Identify which cell holds the provided text, then report its [x, y] central coordinate. 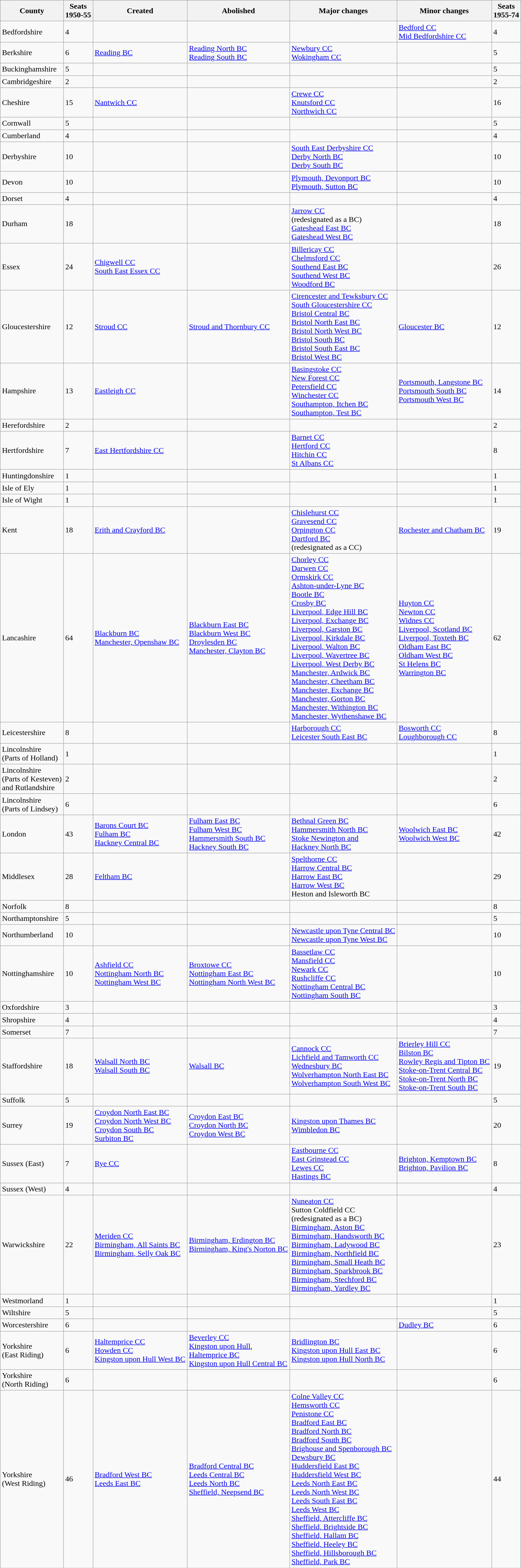
Suffolk [32, 1100]
Gloucestershire [32, 327]
Cheshire [32, 102]
Croydon North East BCCroydon North West BCCroydon South BCSurbiton BC [140, 1125]
Cornwall [32, 123]
Erith and Crayford BC [140, 530]
Croydon East BCCroydon North BCCroydon West BC [238, 1125]
46 [78, 1479]
Newcastle upon Tyne Central BCNewcastle upon Tyne West BC [343, 935]
Brighton, Kemptown BCBrighton, Pavilion BC [444, 1163]
Cannock CCLichfield and Tamworth CCWednesbury BCWolverhampton North East BCWolverhampton South West BC [343, 1066]
Bethnal Green BCHammersmith North BCStoke Newington andHackney North BC [343, 834]
London [32, 834]
Norfolk [32, 906]
Major changes [343, 11]
26 [507, 266]
Broxtowe CCNottingham East BCNottingham North West BC [238, 973]
Nottinghamshire [32, 973]
Lincolnshire(Parts of Lindsey) [32, 804]
Spelthorne CCHarrow Central BCHarrow East BCHarrow West BCHeston and Isleworth BC [343, 876]
44 [507, 1479]
22 [78, 1245]
Kent [32, 530]
Rye CC [140, 1163]
Middlesex [32, 876]
Sussex (West) [32, 1189]
Haltemprice CCHowden CCKingston upon Hull West BC [140, 1350]
Birmingham, Erdington BCBirmingham, King's Norton BC [238, 1245]
Reading North BCReading South BC [238, 53]
Leicestershire [32, 732]
16 [507, 102]
Huntingdonshire [32, 476]
62 [507, 638]
Lancashire [32, 638]
Barnet CCHertford CCHitchin CCSt Albans CC [343, 450]
Surrey [32, 1125]
Gloucester BC [444, 327]
Feltham BC [140, 876]
Dorset [32, 198]
Crewe CCKnutsford CCNorthwich CC [343, 102]
Yorkshire(North Riding) [32, 1380]
64 [78, 638]
Shropshire [32, 1020]
Portsmouth, Langstone BCPortsmouth South BCPortsmouth West BC [444, 391]
Brierley Hill CCBilston BCRowley Regis and Tipton BCStoke-on-Trent Central BCStoke-on-Trent North BCStoke-on-Trent South BC [444, 1066]
Chislehurst CCGravesend CCOrpington CCDartford BC(redesignated as a CC) [343, 530]
Bridlington BCKingston upon Hull East BCKingston upon Hull North BC [343, 1350]
29 [507, 876]
Seats1950-55 [78, 11]
Hampshire [32, 391]
Stroud CC [140, 327]
Woolwich East BCWoolwich West BC [444, 834]
Buckinghamshire [32, 69]
Billericay CCChelmsford CCSouthend East BCSouthend West BCWoodford BC [343, 266]
23 [507, 1245]
Walsall BC [238, 1066]
County [32, 11]
Hertfordshire [32, 450]
Created [140, 11]
South East Derbyshire CCDerby North BCDerby South BC [343, 157]
Isle of Wight [32, 500]
Lincolnshire(Parts of Holland) [32, 754]
Basingstoke CCNew Forest CCPetersfield CCWinchester CCSouthampton, Itchen BCSouthampton, Test BC [343, 391]
Huyton CCNewton CCWidnes CCLiverpool, Scotland BCLiverpool, Toxteth BCOldham East BCOldham West BCSt Helens BCWarrington BC [444, 638]
Essex [32, 266]
Bassetlaw CCMansfield CCNewark CCRushcliffe CCNottingham Central BCNottingham South BC [343, 973]
Yorkshire(East Riding) [32, 1350]
Worcestershire [32, 1325]
Chigwell CCSouth East Essex CC [140, 266]
Kingston upon Thames BCWimbledon BC [343, 1125]
Blackburn East BCBlackburn West BCDroylesden BCManchester, Clayton BC [238, 638]
Cumberland [32, 136]
Blackburn BCManchester, Openshaw BC [140, 638]
Lincolnshire(Parts of Kesteven)and Rutlandshire [32, 779]
Eastbourne CCEast Grinstead CCLewes CCHastings BC [343, 1163]
Northumberland [32, 935]
Minor changes [444, 11]
28 [78, 876]
Derbyshire [32, 157]
East Hertfordshire CC [140, 450]
Wiltshire [32, 1313]
Meriden CCBirmingham, All Saints BCBirmingham, Selly Oak BC [140, 1245]
Yorkshire(West Riding) [32, 1479]
14 [507, 391]
Dudley BC [444, 1325]
Beverley CCKingston upon Hull,Haltemprice BCKingston upon Hull Central BC [238, 1350]
Fulham East BCFulham West BCHammersmith South BCHackney South BC [238, 834]
Herefordshire [32, 425]
Somerset [32, 1032]
42 [507, 834]
Durham [32, 224]
Harborough CCLeicester South East BC [343, 732]
Ashfield CCNottingham North BCNottingham West BC [140, 973]
13 [78, 391]
Sussex (East) [32, 1163]
43 [78, 834]
Stroud and Thornbury CC [238, 327]
Warwickshire [32, 1245]
Bedfordshire [32, 32]
Walsall North BCWalsall South BC [140, 1066]
Berkshire [32, 53]
Newbury CCWokingham CC [343, 53]
Eastleigh CC [140, 391]
Nantwich CC [140, 102]
24 [78, 266]
Seats1955-74 [507, 11]
15 [78, 102]
Barons Court BCFulham BCHackney Central BC [140, 834]
Bradford West BCLeeds East BC [140, 1479]
Isle of Ely [32, 488]
Staffordshire [32, 1066]
Abolished [238, 11]
Jarrow CC(redesignated as a BC)Gateshead East BCGateshead West BC [343, 224]
Bradford Central BCLeeds Central BCLeeds North BCSheffield, Neepsend BC [238, 1479]
Cambridgeshire [32, 81]
Bosworth CCLoughborough CC [444, 732]
20 [507, 1125]
Devon [32, 182]
Westmorland [32, 1300]
Northamptonshire [32, 919]
Rochester and Chatham BC [444, 530]
Reading BC [140, 53]
Bedford CCMid Bedfordshire CC [444, 32]
Plymouth, Devonport BCPlymouth, Sutton BC [343, 182]
Oxfordshire [32, 1008]
